Detect which cell encompasses the target text, then output its [X, Y] center coordinate. 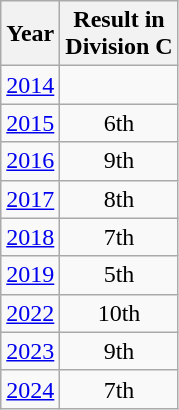
2016 [30, 161]
2014 [30, 85]
2022 [30, 313]
2023 [30, 351]
2024 [30, 389]
2019 [30, 275]
2015 [30, 123]
2017 [30, 199]
8th [119, 199]
5th [119, 275]
6th [119, 123]
10th [119, 313]
Result inDivision C [119, 34]
2018 [30, 237]
Year [30, 34]
